Capture the cell that displays the provided text and extract its [X, Y] central coordinate. 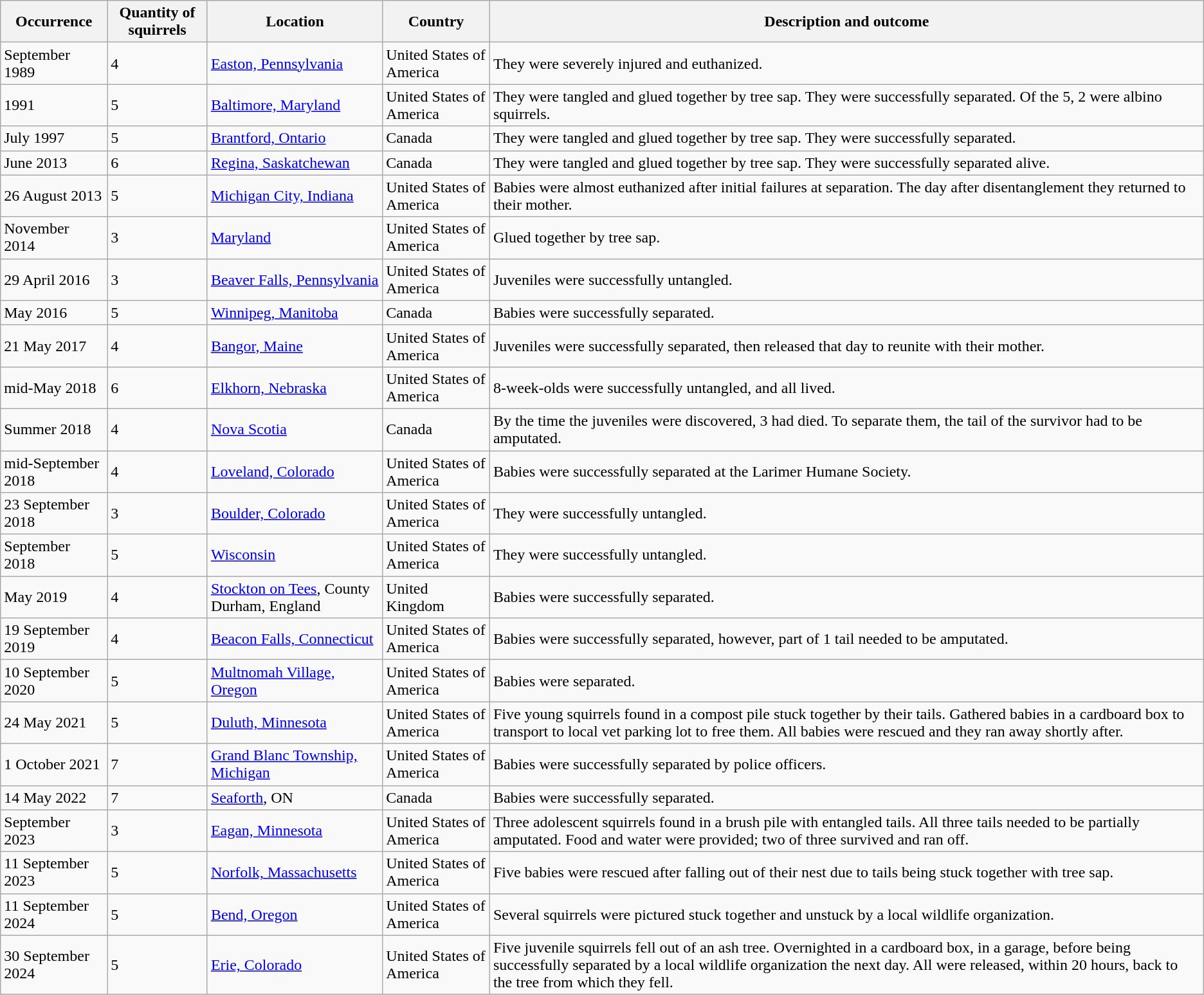
June 2013 [54, 163]
Easton, Pennsylvania [295, 63]
They were severely injured and euthanized. [846, 63]
July 1997 [54, 138]
Location [295, 22]
23 September 2018 [54, 513]
September 2023 [54, 831]
Michigan City, Indiana [295, 196]
Winnipeg, Manitoba [295, 313]
Stockton on Tees, County Durham, England [295, 597]
14 May 2022 [54, 798]
1 October 2021 [54, 764]
Juveniles were successfully separated, then released that day to reunite with their mother. [846, 346]
19 September 2019 [54, 639]
30 September 2024 [54, 965]
Baltimore, Maryland [295, 105]
November 2014 [54, 238]
Occurrence [54, 22]
Babies were separated. [846, 680]
Grand Blanc Township, Michigan [295, 764]
They were tangled and glued together by tree sap. They were successfully separated alive. [846, 163]
Babies were almost euthanized after initial failures at separation. The day after disentanglement they returned to their mother. [846, 196]
Eagan, Minnesota [295, 831]
Bangor, Maine [295, 346]
8-week-olds were successfully untangled, and all lived. [846, 387]
Country [436, 22]
Regina, Saskatchewan [295, 163]
May 2016 [54, 313]
mid-September 2018 [54, 471]
Babies were successfully separated by police officers. [846, 764]
Beaver Falls, Pennsylvania [295, 279]
Glued together by tree sap. [846, 238]
11 September 2024 [54, 915]
Brantford, Ontario [295, 138]
1991 [54, 105]
10 September 2020 [54, 680]
Babies were successfully separated, however, part of 1 tail needed to be amputated. [846, 639]
May 2019 [54, 597]
Bend, Oregon [295, 915]
Beacon Falls, Connecticut [295, 639]
11 September 2023 [54, 872]
Wisconsin [295, 556]
Loveland, Colorado [295, 471]
September 2018 [54, 556]
26 August 2013 [54, 196]
Duluth, Minnesota [295, 723]
They were tangled and glued together by tree sap. They were successfully separated. Of the 5, 2 were albino squirrels. [846, 105]
Babies were successfully separated at the Larimer Humane Society. [846, 471]
Five babies were rescued after falling out of their nest due to tails being stuck together with tree sap. [846, 872]
29 April 2016 [54, 279]
Boulder, Colorado [295, 513]
By the time the juveniles were discovered, 3 had died. To separate them, the tail of the survivor had to be amputated. [846, 430]
Seaforth, ON [295, 798]
United Kingdom [436, 597]
Several squirrels were pictured stuck together and unstuck by a local wildlife organization. [846, 915]
Description and outcome [846, 22]
Elkhorn, Nebraska [295, 387]
They were tangled and glued together by tree sap. They were successfully separated. [846, 138]
September 1989 [54, 63]
mid-May 2018 [54, 387]
Erie, Colorado [295, 965]
Quantity of squirrels [158, 22]
Nova Scotia [295, 430]
24 May 2021 [54, 723]
Multnomah Village, Oregon [295, 680]
Summer 2018 [54, 430]
Norfolk, Massachusetts [295, 872]
Juveniles were successfully untangled. [846, 279]
Maryland [295, 238]
21 May 2017 [54, 346]
